Identify which cell holds the provided text, then report its [X, Y] central coordinate. 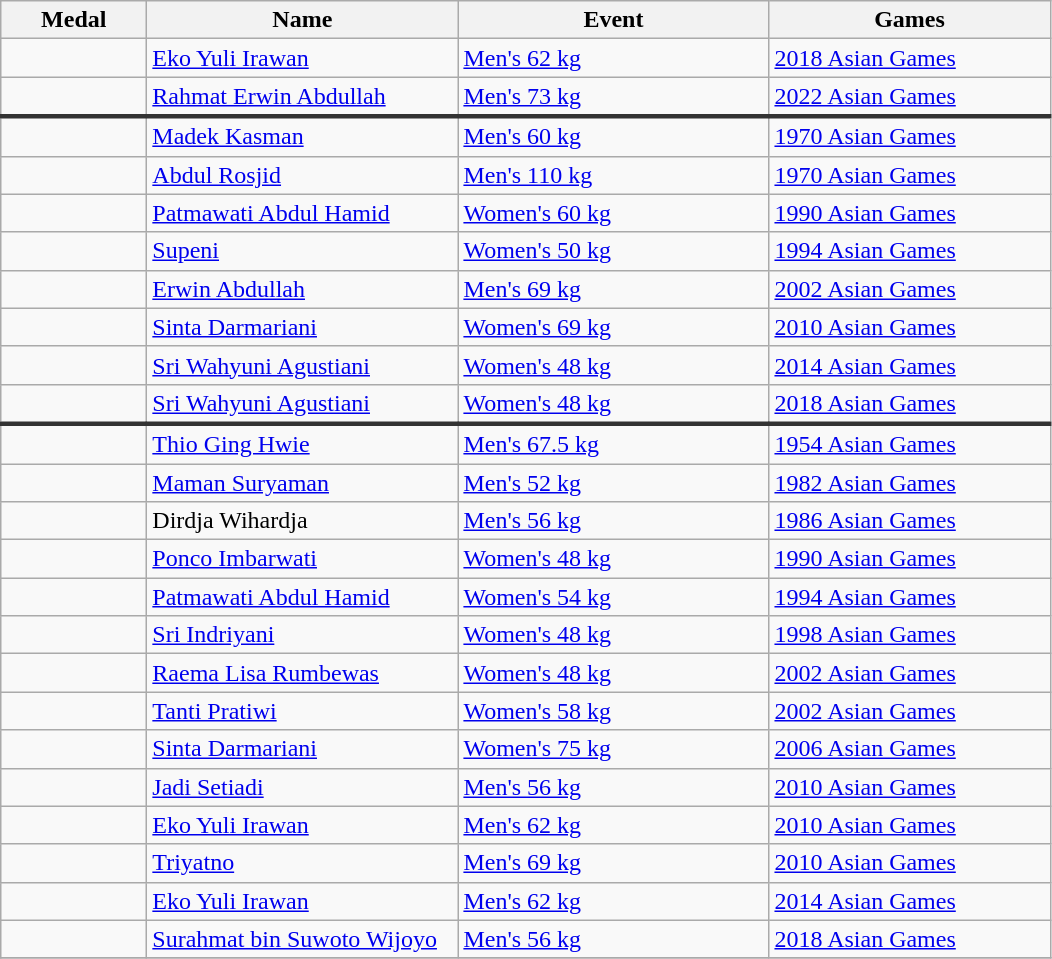
Maman Suryaman [302, 483]
Medal [74, 20]
Women's 50 kg [614, 251]
Games [910, 20]
Event [614, 20]
Triyatno [302, 863]
2006 Asian Games [910, 749]
Men's 60 kg [614, 136]
Erwin Abdullah [302, 289]
Sri Indriyani [302, 635]
1998 Asian Games [910, 635]
Men's 67.5 kg [614, 444]
Ponco Imbarwati [302, 559]
Surahmat bin Suwoto Wijoyo [302, 939]
Raema Lisa Rumbewas [302, 673]
Tanti Pratiwi [302, 711]
Supeni [302, 251]
Rahmat Erwin Abdullah [302, 97]
Women's 60 kg [614, 213]
Men's 52 kg [614, 483]
Abdul Rosjid [302, 175]
Jadi Setiadi [302, 787]
Men's 73 kg [614, 97]
1982 Asian Games [910, 483]
Madek Kasman [302, 136]
Name [302, 20]
1954 Asian Games [910, 444]
1986 Asian Games [910, 521]
Dirdja Wihardja [302, 521]
Men's 110 kg [614, 175]
2022 Asian Games [910, 97]
Thio Ging Hwie [302, 444]
Women's 58 kg [614, 711]
Women's 75 kg [614, 749]
Women's 69 kg [614, 327]
Women's 54 kg [614, 597]
